Output the (X, Y) coordinate of the center of the cell containing the given text.  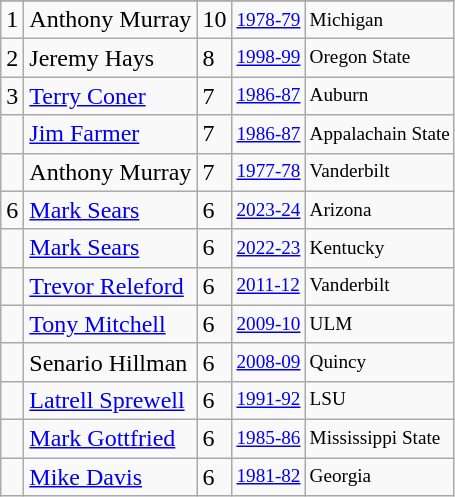
8 (214, 58)
1977-78 (268, 172)
Michigan (380, 20)
Georgia (380, 477)
2 (12, 58)
Auburn (380, 96)
LSU (380, 400)
Mike Davis (110, 477)
2022-23 (268, 248)
Quincy (380, 362)
Senario Hillman (110, 362)
1985-86 (268, 438)
1991-92 (268, 400)
10 (214, 20)
Trevor Releford (110, 286)
Arizona (380, 210)
1978-79 (268, 20)
Kentucky (380, 248)
Tony Mitchell (110, 324)
2023-24 (268, 210)
2008-09 (268, 362)
2011-12 (268, 286)
3 (12, 96)
Latrell Sprewell (110, 400)
Appalachain State (380, 134)
Terry Coner (110, 96)
Mississippi State (380, 438)
Jim Farmer (110, 134)
1 (12, 20)
2009-10 (268, 324)
Mark Gottfried (110, 438)
Oregon State (380, 58)
1998-99 (268, 58)
Jeremy Hays (110, 58)
1981-82 (268, 477)
ULM (380, 324)
